Find where the given text appears and provide that cell's center as (x, y) coordinate. 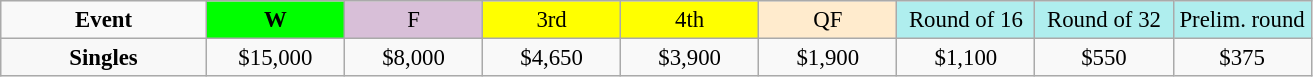
QF (828, 20)
Singles (104, 58)
W (275, 20)
$550 (1104, 58)
Round of 16 (966, 20)
Round of 32 (1104, 20)
$4,650 (552, 58)
$8,000 (413, 58)
$15,000 (275, 58)
4th (690, 20)
Prelim. round (1242, 20)
$1,900 (828, 58)
$375 (1242, 58)
$3,900 (690, 58)
$1,100 (966, 58)
3rd (552, 20)
Event (104, 20)
F (413, 20)
